Identify which cell holds the provided text, then report its (X, Y) central coordinate. 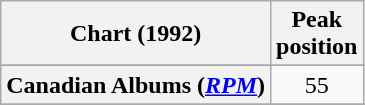
Canadian Albums (RPM) (136, 85)
Chart (1992) (136, 34)
Peak position (317, 34)
55 (317, 85)
